Identify which cell holds the provided text, then report its [x, y] central coordinate. 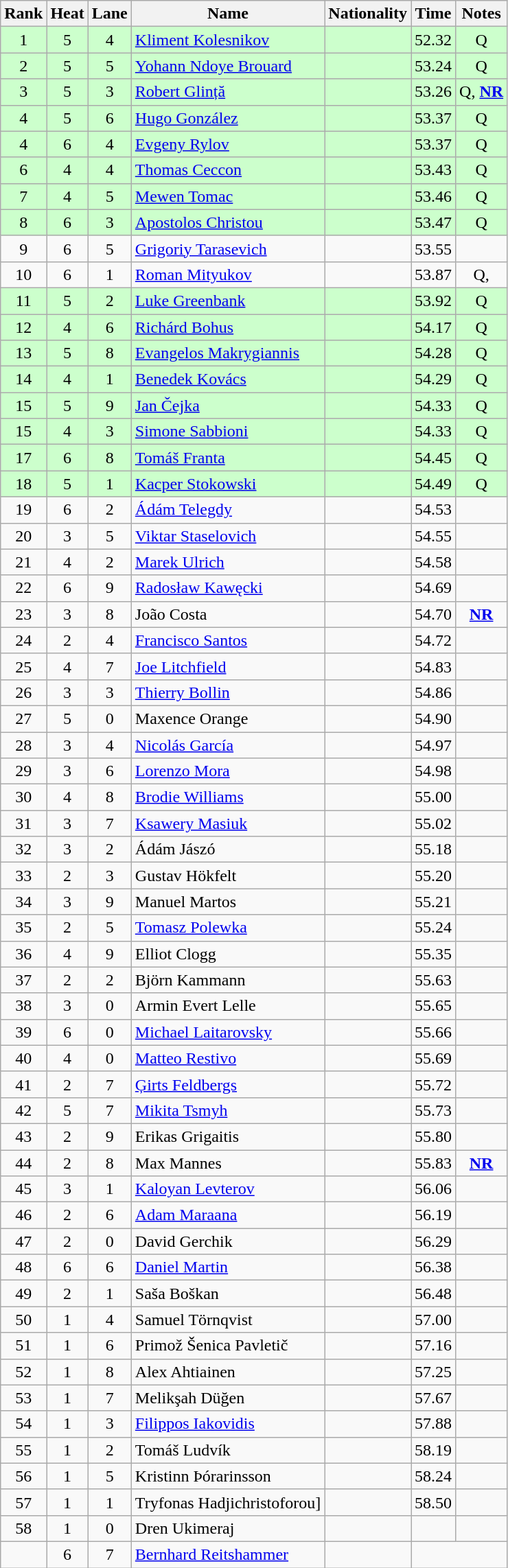
Roman Mityukov [228, 274]
38 [23, 1006]
57.16 [434, 1346]
54.29 [434, 379]
Filippos Iakovidis [228, 1424]
54.45 [434, 458]
Elliot Clogg [228, 954]
58.24 [434, 1476]
Max Mannes [228, 1163]
Kaloyan Levterov [228, 1189]
Alex Ahtiainen [228, 1372]
17 [23, 458]
Ksawery Masiuk [228, 823]
Ádám Telegdy [228, 510]
Evangelos Makrygiannis [228, 353]
Richárd Bohus [228, 327]
53.46 [434, 196]
53.24 [434, 66]
12 [23, 327]
Michael Laitarovsky [228, 1032]
Thomas Ceccon [228, 170]
20 [23, 536]
54.97 [434, 745]
Joe Litchfield [228, 666]
56.38 [434, 1267]
31 [23, 823]
29 [23, 771]
55.80 [434, 1136]
Melikşah Düğen [228, 1398]
54.55 [434, 536]
Kacper Stokowski [228, 484]
55.63 [434, 980]
55.83 [434, 1163]
Tomáš Ludvík [228, 1450]
39 [23, 1032]
Radosław Kawęcki [228, 588]
Maxence Orange [228, 718]
Simone Sabbioni [228, 432]
55.35 [434, 954]
47 [23, 1241]
51 [23, 1346]
Name [228, 14]
54.17 [434, 327]
Björn Kammann [228, 980]
10 [23, 274]
48 [23, 1267]
Mewen Tomac [228, 196]
28 [23, 745]
44 [23, 1163]
57 [23, 1502]
55.00 [434, 797]
54 [23, 1424]
18 [23, 484]
Kristinn Þórarinsson [228, 1476]
58.50 [434, 1502]
Daniel Martin [228, 1267]
Thierry Bollin [228, 692]
Time [434, 14]
58.19 [434, 1450]
53.55 [434, 248]
55.65 [434, 1006]
Robert Glință [228, 92]
54.98 [434, 771]
55.66 [434, 1032]
30 [23, 797]
37 [23, 980]
Evgeny Rylov [228, 144]
Heat [67, 14]
Adam Maraana [228, 1215]
Mikita Tsmyh [228, 1110]
Primož Šenica Pavletič [228, 1346]
Ģirts Feldbergs [228, 1084]
53 [23, 1398]
53.26 [434, 92]
53.43 [434, 170]
40 [23, 1058]
33 [23, 876]
57.00 [434, 1320]
Lane [110, 14]
Notes [482, 14]
Kliment Kolesnikov [228, 40]
56.19 [434, 1215]
36 [23, 954]
Francisco Santos [228, 640]
19 [23, 510]
56.29 [434, 1241]
41 [23, 1084]
43 [23, 1136]
Yohann Ndoye Brouard [228, 66]
54.58 [434, 562]
Benedek Kovács [228, 379]
56.48 [434, 1294]
Gustav Hökfelt [228, 876]
46 [23, 1215]
54.69 [434, 588]
54.72 [434, 640]
Grigoriy Tarasevich [228, 248]
54.28 [434, 353]
52 [23, 1372]
Q, [482, 274]
55.20 [434, 876]
Samuel Törnqvist [228, 1320]
52.32 [434, 40]
54.83 [434, 666]
Dren Ukimeraj [228, 1528]
21 [23, 562]
24 [23, 640]
35 [23, 928]
Apostolos Christou [228, 222]
Bernhard Reitshammer [228, 1554]
Tryfonas Hadjichristoforou] [228, 1502]
Q, NR [482, 92]
Tomasz Polewka [228, 928]
23 [23, 614]
53.47 [434, 222]
55.72 [434, 1084]
58 [23, 1528]
54.86 [434, 692]
54.53 [434, 510]
Armin Evert Lelle [228, 1006]
55.02 [434, 823]
Manuel Martos [228, 902]
Luke Greenbank [228, 301]
Rank [23, 14]
13 [23, 353]
57.88 [434, 1424]
34 [23, 902]
57.25 [434, 1372]
22 [23, 588]
57.67 [434, 1398]
53.92 [434, 301]
Erikas Grigaitis [228, 1136]
54.49 [434, 484]
Brodie Williams [228, 797]
49 [23, 1294]
53.87 [434, 274]
50 [23, 1320]
Viktar Staselovich [228, 536]
56.06 [434, 1189]
Ádám Jászó [228, 850]
45 [23, 1189]
11 [23, 301]
Tomáš Franta [228, 458]
56 [23, 1476]
54.70 [434, 614]
54.90 [434, 718]
Nationality [368, 14]
Jan Čejka [228, 406]
David Gerchik [228, 1241]
55.69 [434, 1058]
55.18 [434, 850]
26 [23, 692]
Nicolás García [228, 745]
42 [23, 1110]
Hugo González [228, 118]
55.73 [434, 1110]
Marek Ulrich [228, 562]
João Costa [228, 614]
27 [23, 718]
Saša Boškan [228, 1294]
Lorenzo Mora [228, 771]
55.24 [434, 928]
25 [23, 666]
14 [23, 379]
55 [23, 1450]
32 [23, 850]
Matteo Restivo [228, 1058]
55.21 [434, 902]
